Return [x, y] of the center of cell containing provided text 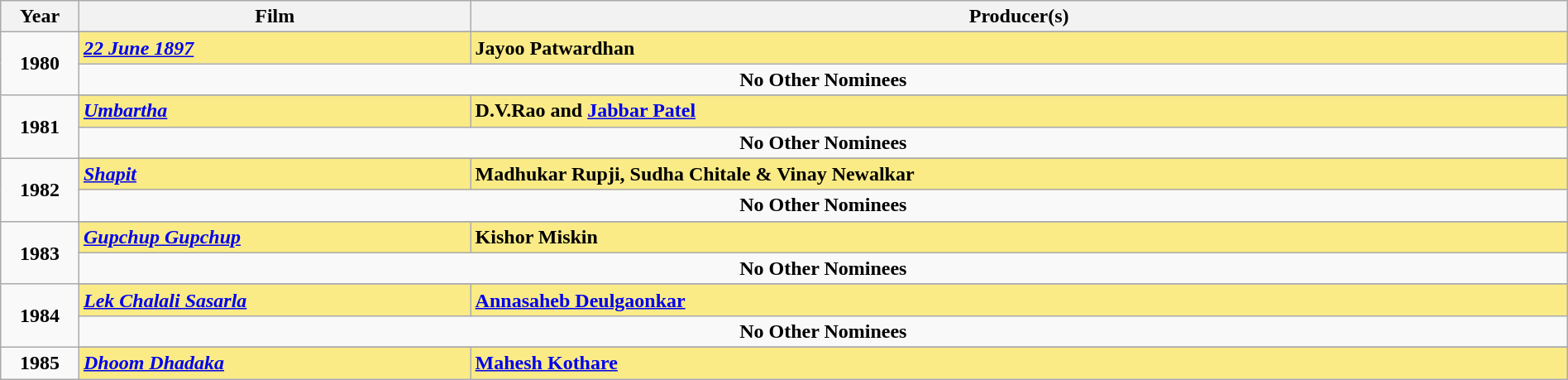
1983 [40, 253]
Annasaheb Deulgaonkar [1019, 300]
Shapit [275, 174]
1982 [40, 190]
Mahesh Kothare [1019, 363]
22 June 1897 [275, 48]
Umbartha [275, 111]
Kishor Miskin [1019, 237]
Lek Chalali Sasarla [275, 300]
Madhukar Rupji, Sudha Chitale & Vinay Newalkar [1019, 174]
Year [40, 17]
1985 [40, 363]
Jayoo Patwardhan [1019, 48]
D.V.Rao and Jabbar Patel [1019, 111]
1984 [40, 315]
Gupchup Gupchup [275, 237]
1981 [40, 127]
Film [275, 17]
Producer(s) [1019, 17]
Dhoom Dhadaka [275, 363]
1980 [40, 64]
